Pinpoint the cell where the given text exists, returning its (x, y) midpoint coordinate. 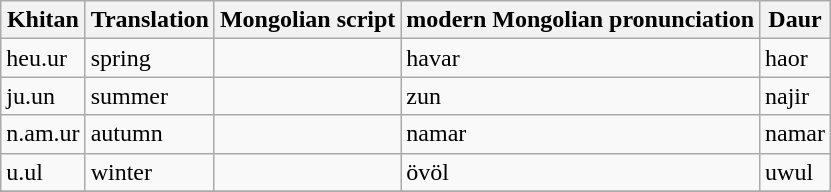
zun (580, 96)
havar (580, 58)
modern Mongolian pronunciation (580, 20)
najir (796, 96)
haor (796, 58)
ju.un (43, 96)
n.am.ur (43, 134)
winter (150, 172)
autumn (150, 134)
summer (150, 96)
övöl (580, 172)
u.ul (43, 172)
uwul (796, 172)
Translation (150, 20)
spring (150, 58)
Daur (796, 20)
heu.ur (43, 58)
Mongolian script (307, 20)
Khitan (43, 20)
